Scan for the cell matching the given text and deliver its [X, Y] coordinate at center. 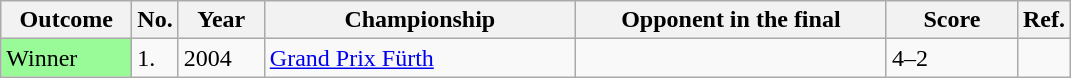
Outcome [66, 20]
1. [155, 58]
2004 [221, 58]
Grand Prix Fürth [420, 58]
Ref. [1044, 20]
Score [952, 20]
4–2 [952, 58]
No. [155, 20]
Opponent in the final [730, 20]
Winner [66, 58]
Championship [420, 20]
Year [221, 20]
